Capture the cell that displays the provided text and extract its [X, Y] central coordinate. 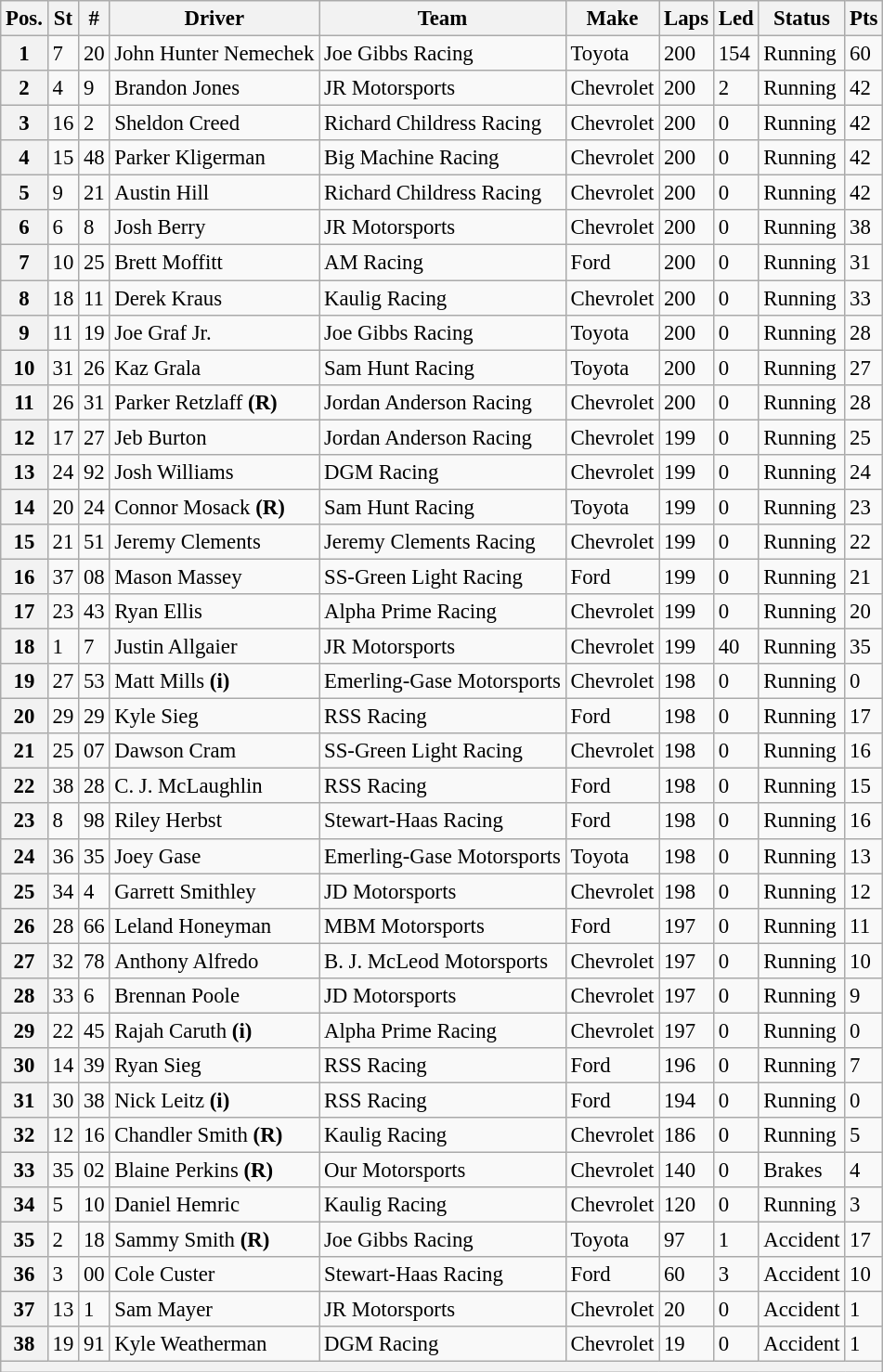
Team [443, 19]
186 [687, 1135]
John Hunter Nemechek [214, 54]
Ryan Ellis [214, 612]
Josh Williams [214, 472]
Kyle Weatherman [214, 1345]
Brandon Jones [214, 88]
Kaz Grala [214, 368]
Leland Honeyman [214, 925]
Pts [864, 19]
Sheldon Creed [214, 123]
Matt Mills (i) [214, 681]
Kyle Sieg [214, 717]
02 [95, 1171]
AM Racing [443, 263]
Jeremy Clements [214, 542]
00 [95, 1275]
120 [687, 1205]
Parker Kligerman [214, 158]
# [95, 19]
Ryan Sieg [214, 1066]
45 [95, 1030]
140 [687, 1171]
Sammy Smith (R) [214, 1240]
Garrett Smithley [214, 891]
Blaine Perkins (R) [214, 1171]
St [63, 19]
Dawson Cram [214, 751]
Joe Graf Jr. [214, 332]
Jeb Burton [214, 437]
39 [95, 1066]
Jeremy Clements Racing [443, 542]
Mason Massey [214, 576]
Parker Retzlaff (R) [214, 402]
B. J. McLeod Motorsports [443, 961]
Status [802, 19]
Austin Hill [214, 193]
Our Motorsports [443, 1171]
98 [95, 822]
Derek Kraus [214, 298]
Sam Mayer [214, 1310]
Driver [214, 19]
07 [95, 751]
Joey Gase [214, 856]
Riley Herbst [214, 822]
Pos. [24, 19]
Connor Mosack (R) [214, 507]
08 [95, 576]
78 [95, 961]
Chandler Smith (R) [214, 1135]
Brett Moffitt [214, 263]
Led [735, 19]
194 [687, 1100]
Anthony Alfredo [214, 961]
Josh Berry [214, 227]
196 [687, 1066]
92 [95, 472]
Big Machine Racing [443, 158]
Make [612, 19]
C. J. McLaughlin [214, 786]
51 [95, 542]
97 [687, 1240]
154 [735, 54]
Brennan Poole [214, 996]
Rajah Caruth (i) [214, 1030]
Nick Leitz (i) [214, 1100]
91 [95, 1345]
Laps [687, 19]
66 [95, 925]
48 [95, 158]
MBM Motorsports [443, 925]
Daniel Hemric [214, 1205]
Justin Allgaier [214, 647]
Brakes [802, 1171]
40 [735, 647]
53 [95, 681]
43 [95, 612]
Cole Custer [214, 1275]
